Return [X, Y] of the center of cell containing provided text 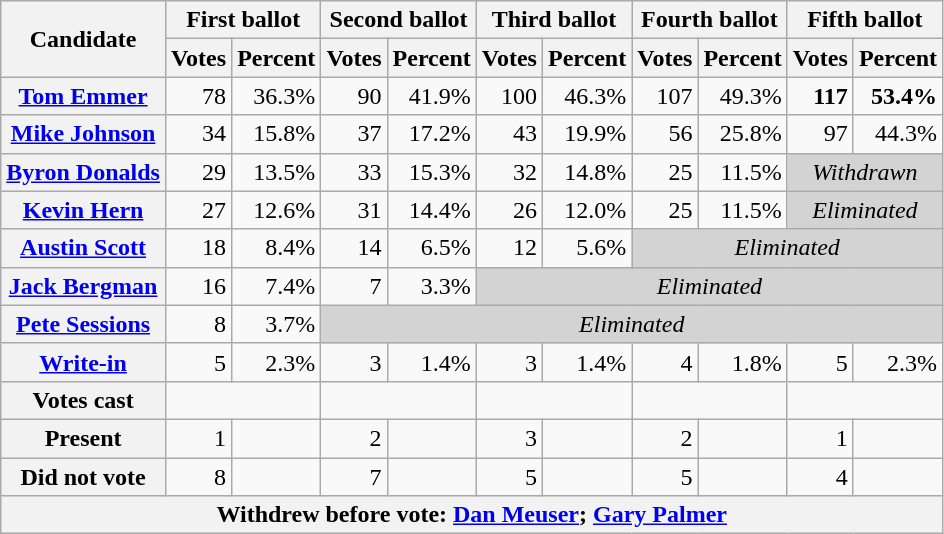
Withdrawn [864, 172]
15.8% [276, 134]
Mike Johnson [84, 134]
Votes cast [84, 400]
90 [354, 96]
97 [820, 134]
Kevin Hern [84, 210]
14 [354, 248]
Byron Donalds [84, 172]
17.2% [432, 134]
16 [198, 286]
14.8% [586, 172]
15.3% [432, 172]
29 [198, 172]
13.5% [276, 172]
5.6% [586, 248]
26 [509, 210]
44.3% [898, 134]
53.4% [898, 96]
Jack Bergman [84, 286]
Candidate [84, 39]
Pete Sessions [84, 324]
18 [198, 248]
19.9% [586, 134]
117 [820, 96]
Austin Scott [84, 248]
78 [198, 96]
25.8% [742, 134]
3.3% [432, 286]
Write-in [84, 362]
34 [198, 134]
33 [354, 172]
27 [198, 210]
100 [509, 96]
12.0% [586, 210]
36.3% [276, 96]
Present [84, 438]
Tom Emmer [84, 96]
7.4% [276, 286]
1.8% [742, 362]
31 [354, 210]
14.4% [432, 210]
56 [665, 134]
Fourth ballot [710, 20]
Did not vote [84, 477]
Third ballot [554, 20]
Fifth ballot [864, 20]
12.6% [276, 210]
107 [665, 96]
8.4% [276, 248]
3.7% [276, 324]
6.5% [432, 248]
32 [509, 172]
43 [509, 134]
Second ballot [398, 20]
Withdrew before vote: Dan Meuser; Gary Palmer [472, 515]
12 [509, 248]
First ballot [242, 20]
46.3% [586, 96]
49.3% [742, 96]
41.9% [432, 96]
37 [354, 134]
